Return the [X, Y] coordinate for the center point of the cell that contains the specified text.  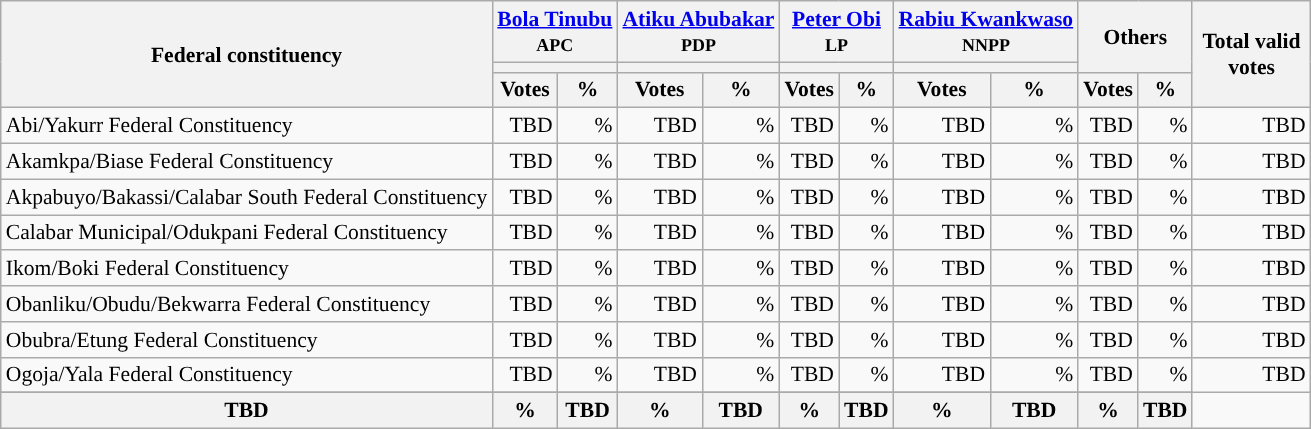
Obubra/Etung Federal Constituency [247, 340]
Rabiu KwankwasoNNPP [986, 32]
Federal constituency [247, 54]
Ikom/Boki Federal Constituency [247, 269]
Total valid votes [1251, 54]
Abi/Yakurr Federal Constituency [247, 126]
Akamkpa/Biase Federal Constituency [247, 162]
Akpabuyo/Bakassi/Calabar South Federal Constituency [247, 197]
Peter ObiLP [836, 32]
Obanliku/Obudu/Bekwarra Federal Constituency [247, 304]
Bola TinubuAPC [554, 32]
Calabar Municipal/Odukpani Federal Constituency [247, 233]
Atiku AbubakarPDP [698, 32]
Others [1135, 36]
Ogoja/Yala Federal Constituency [247, 375]
